Output the [X, Y] coordinate of the center of the cell containing the given text.  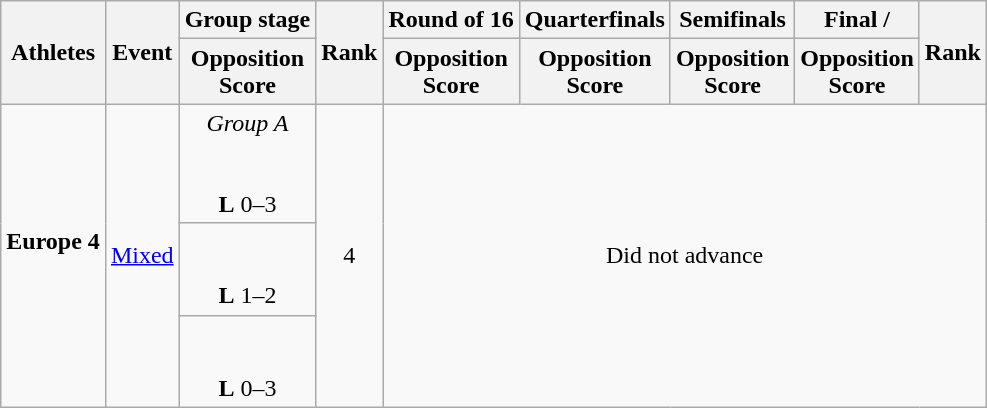
4 [350, 256]
Event [142, 52]
Quarterfinals [594, 20]
Final / [857, 20]
Europe 4 [54, 256]
L 1–2 [248, 269]
Athletes [54, 52]
Group stage [248, 20]
Round of 16 [451, 20]
L 0–3 [248, 361]
Group AL 0–3 [248, 164]
Mixed [142, 256]
Did not advance [684, 256]
Semifinals [732, 20]
